Detect which cell encompasses the target text, then output its [X, Y] center coordinate. 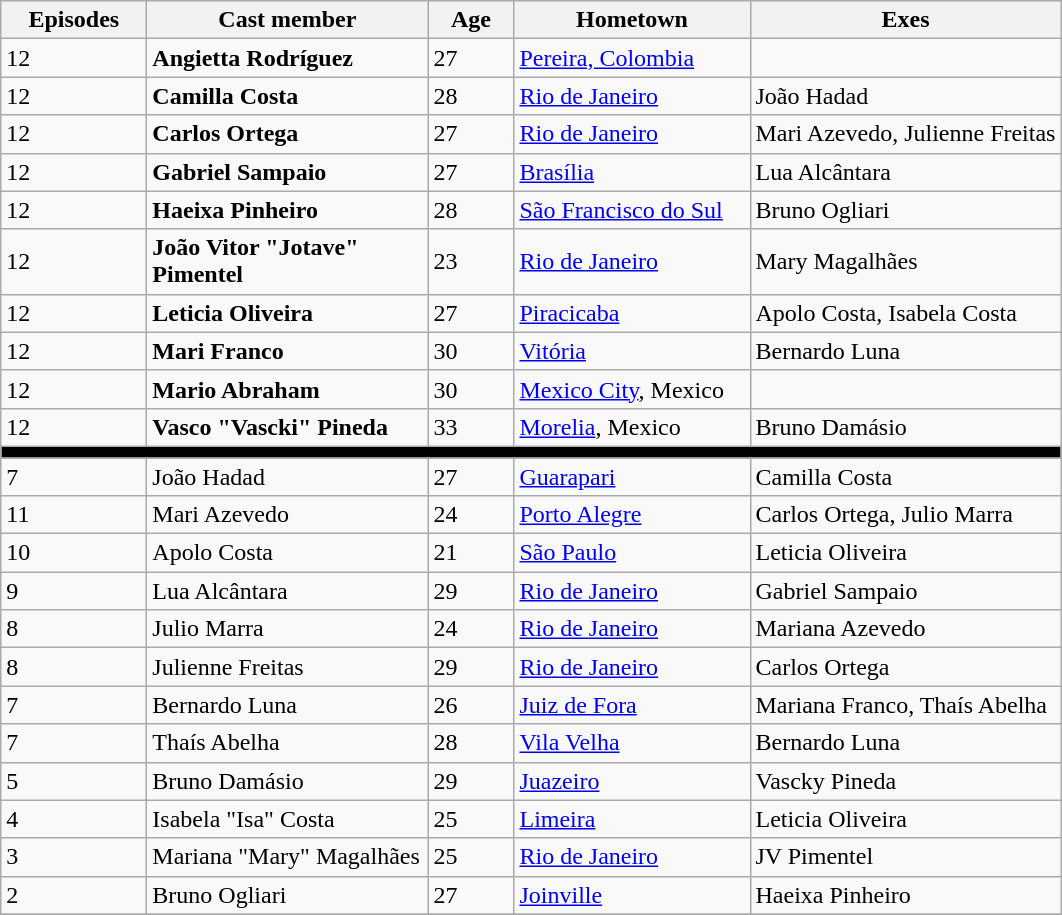
9 [74, 591]
Carlos Ortega, Julio Marra [906, 515]
Pereira, Colombia [632, 58]
Angietta Rodríguez [288, 58]
JV Pimentel [906, 857]
Brasília [632, 172]
Exes [906, 20]
Vascky Pineda [906, 781]
10 [74, 553]
Mary Magalhães [906, 262]
5 [74, 781]
Joinville [632, 895]
João Vitor "Jotave" Pimentel [288, 262]
Episodes [74, 20]
Apolo Costa, Isabela Costa [906, 313]
São Francisco do Sul [632, 210]
Thaís Abelha [288, 743]
23 [471, 262]
21 [471, 553]
Mari Franco [288, 351]
Mario Abraham [288, 389]
Apolo Costa [288, 553]
Julienne Freitas [288, 667]
Vasco "Vascki" Pineda [288, 427]
Mari Azevedo, Julienne Freitas [906, 134]
Isabela "Isa" Costa [288, 819]
Mexico City, Mexico [632, 389]
3 [74, 857]
Mariana Azevedo [906, 629]
Porto Alegre [632, 515]
Vila Velha [632, 743]
Juazeiro [632, 781]
Mariana Franco, Thaís Abelha [906, 705]
Mariana "Mary" Magalhães [288, 857]
Cast member [288, 20]
33 [471, 427]
Age [471, 20]
Guarapari [632, 477]
Mari Azevedo [288, 515]
Limeira [632, 819]
Vitória [632, 351]
Juiz de Fora [632, 705]
Julio Marra [288, 629]
Hometown [632, 20]
2 [74, 895]
11 [74, 515]
26 [471, 705]
4 [74, 819]
Morelia, Mexico [632, 427]
São Paulo [632, 553]
Piracicaba [632, 313]
